Output the [x, y] coordinate of the center of the cell containing the given text.  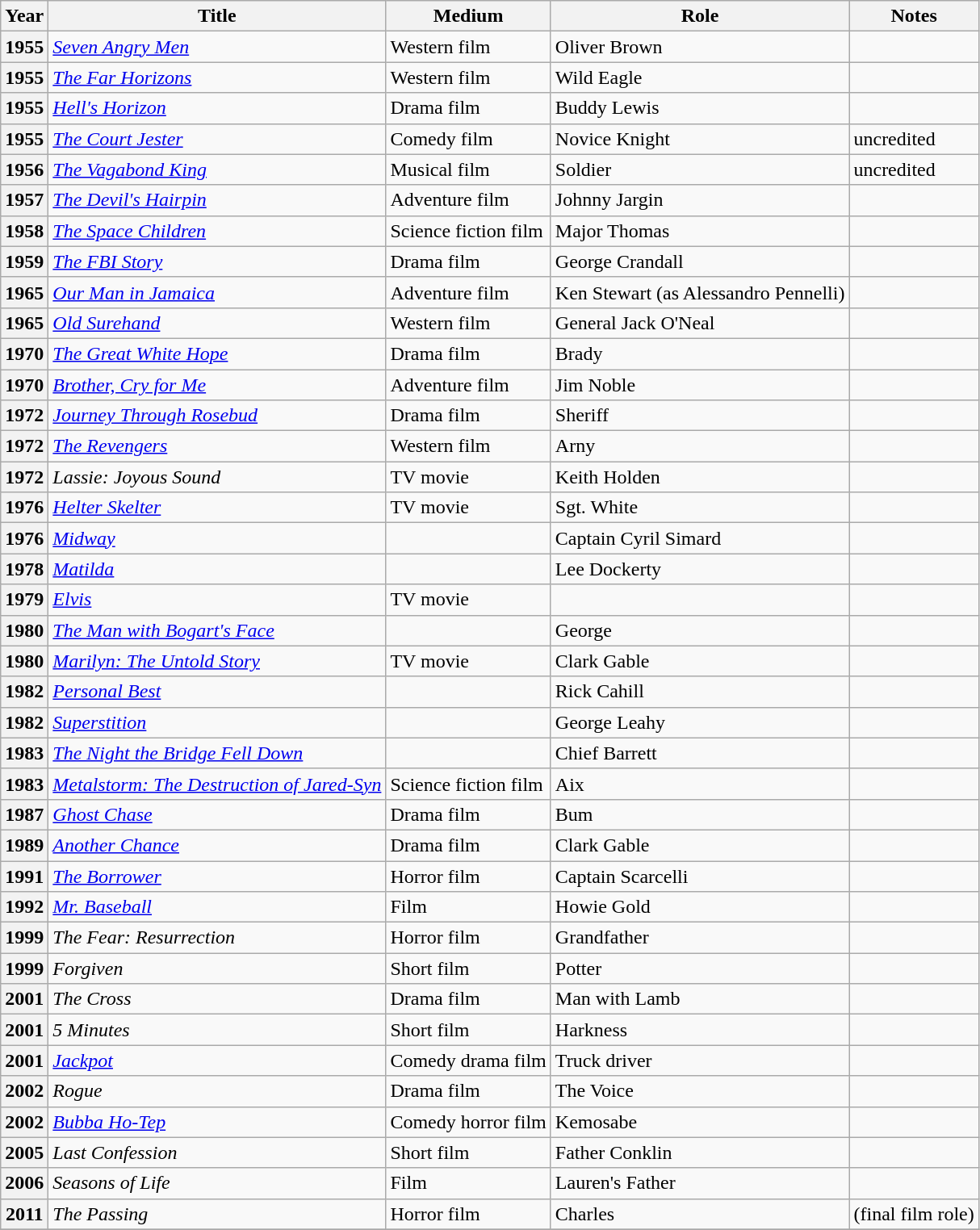
Matilda [217, 569]
The Revengers [217, 446]
Role [700, 16]
Brother, Cry for Me [217, 385]
Forgiven [217, 969]
Musical film [468, 169]
The Borrower [217, 876]
The Fear: Resurrection [217, 938]
Ken Stewart (as Alessandro Pennelli) [700, 292]
The Vagabond King [217, 169]
5 Minutes [217, 1030]
Kemosabe [700, 1122]
1978 [24, 569]
The Voice [700, 1091]
Brady [700, 354]
Buddy Lewis [700, 108]
Seven Angry Men [217, 47]
Elvis [217, 600]
Year [24, 16]
The Passing [217, 1214]
Harkness [700, 1030]
Another Chance [217, 845]
General Jack O'Neal [700, 323]
Comedy drama film [468, 1061]
Captain Scarcelli [700, 876]
Father Conklin [700, 1153]
Lassie: Joyous Sound [217, 477]
Title [217, 16]
1987 [24, 814]
The Far Horizons [217, 77]
Grandfather [700, 938]
Hell's Horizon [217, 108]
Medium [468, 16]
Mr. Baseball [217, 907]
George Crandall [700, 261]
Soldier [700, 169]
Rick Cahill [700, 692]
(final film role) [914, 1214]
Johnny Jargin [700, 200]
The Cross [217, 999]
1991 [24, 876]
Jackpot [217, 1061]
Sheriff [700, 416]
Marilyn: The Untold Story [217, 661]
Ghost Chase [217, 814]
Helter Skelter [217, 508]
Last Confession [217, 1153]
Potter [700, 969]
1979 [24, 600]
Man with Lamb [700, 999]
The Space Children [217, 231]
Novice Knight [700, 139]
Old Surehand [217, 323]
The Devil's Hairpin [217, 200]
The Court Jester [217, 139]
Charles [700, 1214]
Truck driver [700, 1061]
Captain Cyril Simard [700, 538]
Sgt. White [700, 508]
George Leahy [700, 722]
Comedy film [468, 139]
Lauren's Father [700, 1183]
Chief Barrett [700, 753]
1956 [24, 169]
Oliver Brown [700, 47]
Jim Noble [700, 385]
Howie Gold [700, 907]
Our Man in Jamaica [217, 292]
Superstition [217, 722]
Notes [914, 16]
Personal Best [217, 692]
Midway [217, 538]
Wild Eagle [700, 77]
Comedy horror film [468, 1122]
1957 [24, 200]
Rogue [217, 1091]
1959 [24, 261]
The Great White Hope [217, 354]
Arny [700, 446]
Bum [700, 814]
1992 [24, 907]
The Night the Bridge Fell Down [217, 753]
2005 [24, 1153]
2006 [24, 1183]
1989 [24, 845]
Bubba Ho-Tep [217, 1122]
Aix [700, 784]
Major Thomas [700, 231]
Lee Dockerty [700, 569]
Seasons of Life [217, 1183]
The FBI Story [217, 261]
George [700, 630]
1958 [24, 231]
2011 [24, 1214]
Metalstorm: The Destruction of Jared-Syn [217, 784]
Keith Holden [700, 477]
Journey Through Rosebud [217, 416]
The Man with Bogart's Face [217, 630]
